Pinpoint the cell where the given text exists, returning its (X, Y) midpoint coordinate. 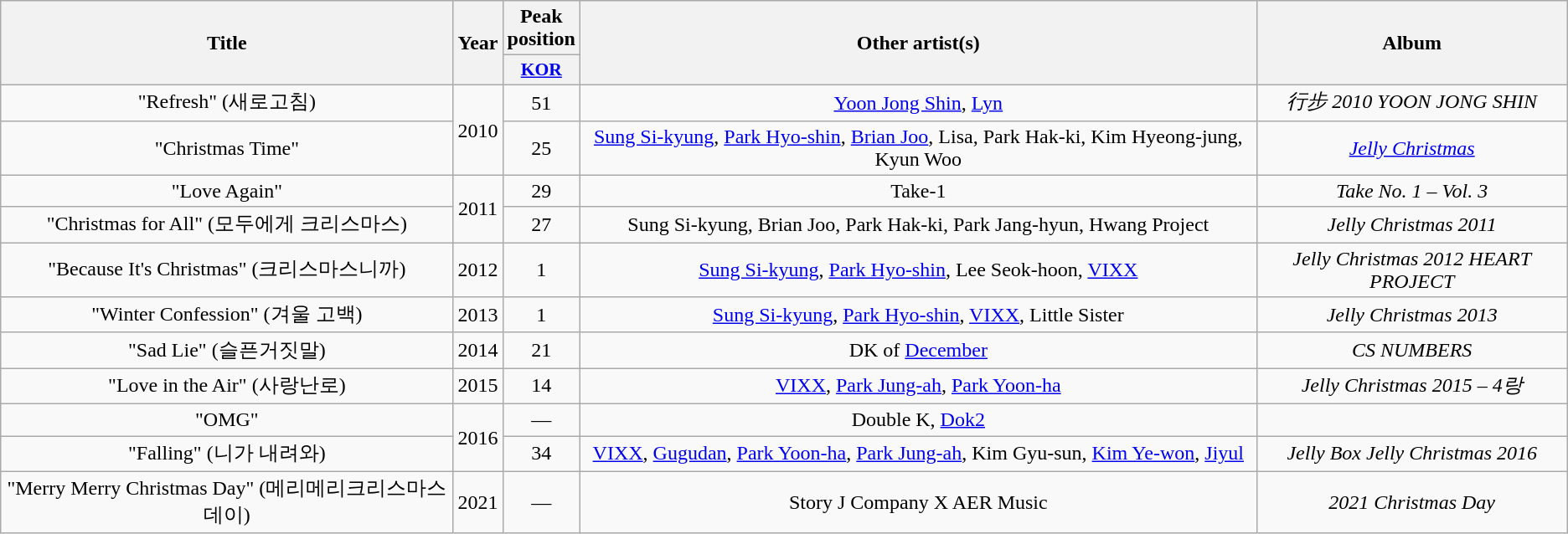
27 (541, 224)
Title (227, 44)
"Winter Confession" (겨울 고백) (227, 315)
2015 (477, 387)
Other artist(s) (918, 44)
2021 Christmas Day (1412, 502)
Take-1 (918, 191)
2016 (477, 437)
Year (477, 44)
VIXX, Park Jung-ah, Park Yoon-ha (918, 387)
Sung Si-kyung, Park Hyo-shin, Brian Joo, Lisa, Park Hak-ki, Kim Hyeong-jung, Kyun Woo (918, 147)
2010 (477, 130)
2013 (477, 315)
"Because It's Christmas" (크리스마스니까) (227, 270)
2011 (477, 209)
"Merry Merry Christmas Day" (메리메리크리스마스데이) (227, 502)
"Love in the Air" (사랑난로) (227, 387)
Jelly Christmas 2012 HEART PROJECT (1412, 270)
行步 2010 YOON JONG SHIN (1412, 102)
Take No. 1 – Vol. 3 (1412, 191)
"Falling" (니가 내려와) (227, 454)
KOR (541, 70)
Jelly Christmas 2015 – 4랑 (1412, 387)
29 (541, 191)
21 (541, 350)
"OMG" (227, 419)
34 (541, 454)
VIXX, Gugudan, Park Yoon-ha, Park Jung-ah, Kim Gyu-sun, Kim Ye-won, Jiyul (918, 454)
DK of December (918, 350)
CS NUMBERS (1412, 350)
2012 (477, 270)
"Sad Lie" (슬픈거짓말) (227, 350)
14 (541, 387)
"Christmas Time" (227, 147)
Sung Si-kyung, Park Hyo-shin, VIXX, Little Sister (918, 315)
51 (541, 102)
Double K, Dok2 (918, 419)
Jelly Christmas 2013 (1412, 315)
25 (541, 147)
"Christmas for All" (모두에게 크리스마스) (227, 224)
Story J Company X AER Music (918, 502)
2014 (477, 350)
Sung Si-kyung, Park Hyo-shin, Lee Seok-hoon, VIXX (918, 270)
Album (1412, 44)
Peakposition (541, 28)
2021 (477, 502)
Jelly Christmas (1412, 147)
Jelly Christmas 2011 (1412, 224)
Sung Si-kyung, Brian Joo, Park Hak-ki, Park Jang-hyun, Hwang Project (918, 224)
"Love Again" (227, 191)
"Refresh" (새로고침) (227, 102)
Jelly Box Jelly Christmas 2016 (1412, 454)
Yoon Jong Shin, Lyn (918, 102)
